Locate the cell with the specified text and output its [X, Y] center coordinate. 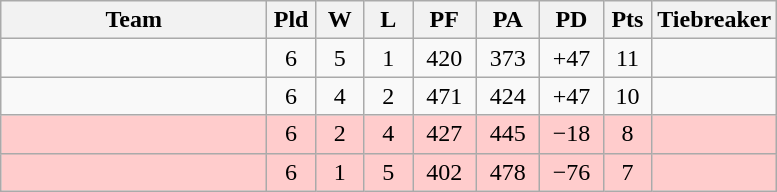
−18 [572, 134]
PA [508, 20]
471 [444, 96]
Pld [292, 20]
420 [444, 58]
7 [628, 172]
L [388, 20]
Pts [628, 20]
402 [444, 172]
W [340, 20]
−76 [572, 172]
Tiebreaker [714, 20]
11 [628, 58]
373 [508, 58]
8 [628, 134]
PD [572, 20]
445 [508, 134]
10 [628, 96]
Team [134, 20]
424 [508, 96]
427 [444, 134]
PF [444, 20]
478 [508, 172]
